Extract the (x, y) coordinate from the center of the cell holding the provided text.  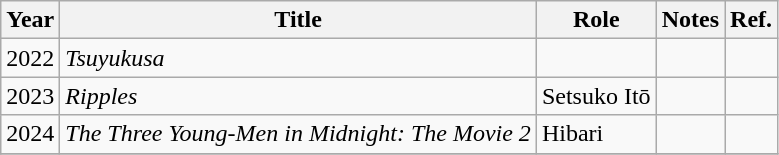
Ripples (298, 96)
Tsuyukusa (298, 58)
2023 (30, 96)
Setsuko Itō (596, 96)
2024 (30, 134)
Year (30, 20)
Title (298, 20)
Notes (690, 20)
Hibari (596, 134)
2022 (30, 58)
The Three Young-Men in Midnight: The Movie 2 (298, 134)
Ref. (752, 20)
Role (596, 20)
